From the cell containing the given text, extract its center point as [X, Y] coordinate. 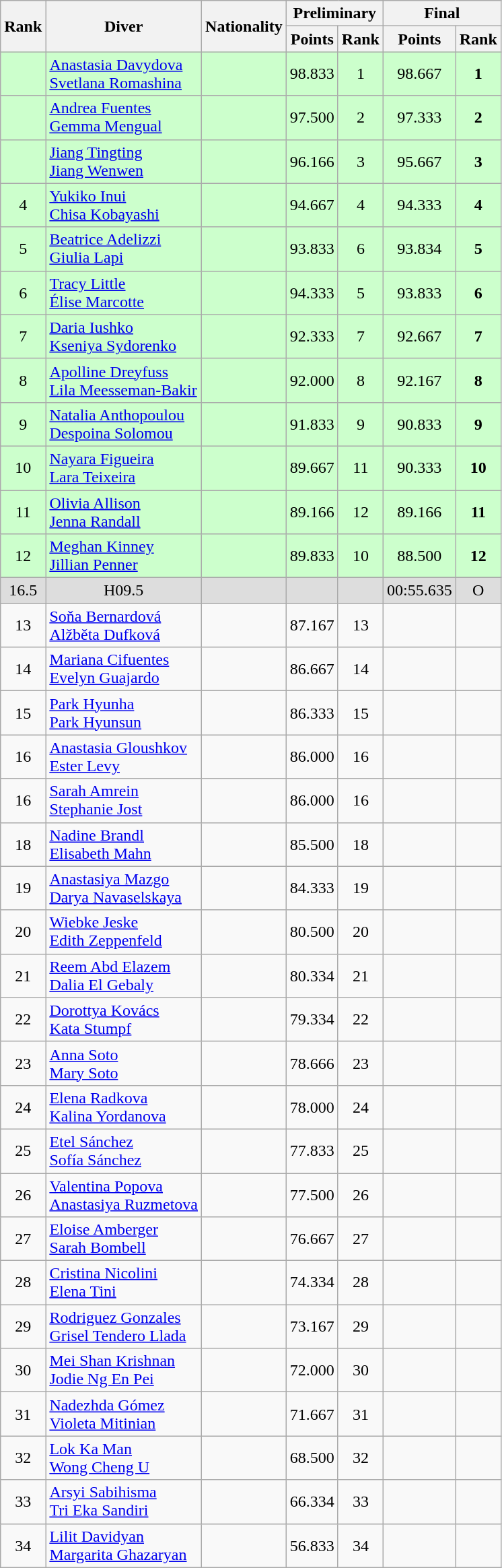
72.000 [312, 1370]
Andrea FuentesGemma Mengual [124, 117]
Nationality [244, 26]
90.333 [419, 467]
Nadine BrandlElisabeth Mahn [124, 845]
Reem Abd ElazemDalia El Gebaly [124, 975]
74.334 [312, 1282]
Apolline DreyfussLila Meesseman-Bakir [124, 380]
71.667 [312, 1414]
Lilit DavidyanMargarita Ghazaryan [124, 1545]
Olivia AllisonJenna Randall [124, 512]
87.167 [312, 625]
97.333 [419, 117]
Preliminary [334, 13]
Rodriguez GonzalesGrisel Tendero Llada [124, 1327]
56.833 [312, 1545]
Dorottya KovácsKata Stumpf [124, 1020]
78.000 [312, 1107]
98.667 [419, 74]
Daria IushkoKseniya Sydorenko [124, 337]
73.167 [312, 1327]
96.166 [312, 162]
Mariana CifuentesEvelyn Guajardo [124, 669]
84.333 [312, 888]
Beatrice AdelizziGiulia Lapi [124, 249]
Natalia AnthopoulouDespoina Solomou [124, 424]
16.5 [23, 591]
76.667 [312, 1239]
Yukiko InuiChisa Kobayashi [124, 205]
Anastasia DavydovaSvetlana Romashina [124, 74]
68.500 [312, 1458]
Anna SotoMary Soto [124, 1063]
80.500 [312, 932]
92.667 [419, 337]
89.667 [312, 467]
Wiebke JeskeEdith Zeppenfeld [124, 932]
90.833 [419, 424]
95.667 [419, 162]
Final [441, 13]
97.500 [312, 117]
85.500 [312, 845]
79.334 [312, 1020]
00:55.635 [419, 591]
Soňa BernardováAlžběta Dufková [124, 625]
91.833 [312, 424]
Tracy LittleÉlise Marcotte [124, 292]
Lok Ka ManWong Cheng U [124, 1458]
Meghan KinneyJillian Penner [124, 556]
89.833 [312, 556]
93.834 [419, 249]
Park HyunhaPark Hyunsun [124, 713]
Arsyi SabihismaTri Eka Sandiri [124, 1502]
78.666 [312, 1063]
Valentina PopovaAnastasiya Ruzmetova [124, 1195]
66.334 [312, 1502]
O [478, 591]
86.667 [312, 669]
Sarah AmreinStephanie Jost [124, 800]
92.167 [419, 380]
92.000 [312, 380]
Jiang TingtingJiang Wenwen [124, 162]
Cristina NicoliniElena Tini [124, 1282]
Anastasiya MazgoDarya Navaselskaya [124, 888]
Mei Shan KrishnanJodie Ng En Pei [124, 1370]
92.333 [312, 337]
Eloise AmbergerSarah Bombell [124, 1239]
88.500 [419, 556]
86.333 [312, 713]
H09.5 [124, 591]
Etel SánchezSofía Sánchez [124, 1150]
Diver [124, 26]
77.500 [312, 1195]
Elena RadkovaKalina Yordanova [124, 1107]
Anastasia GloushkovEster Levy [124, 757]
77.833 [312, 1150]
80.334 [312, 975]
Nayara FigueiraLara Teixeira [124, 467]
98.833 [312, 74]
94.667 [312, 205]
Nadezhda GómezVioleta Mitinian [124, 1414]
